Provide the (x, y) coordinate of the cell's center where the given text is located.  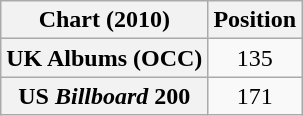
US Billboard 200 (104, 96)
Chart (2010) (104, 20)
171 (255, 96)
135 (255, 58)
Position (255, 20)
UK Albums (OCC) (104, 58)
